Output the [x, y] coordinate of the center of the cell containing the given text.  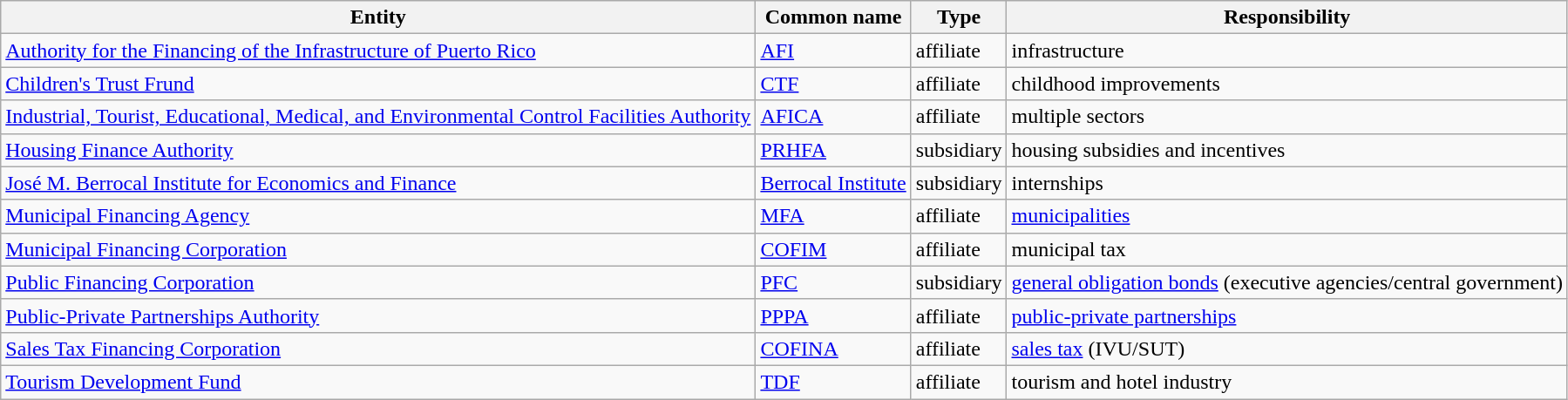
MFA [833, 216]
AFI [833, 51]
Children's Trust Frund [378, 84]
Sales Tax Financing Corporation [378, 349]
Industrial, Tourist, Educational, Medical, and Environmental Control Facilities Authority [378, 117]
general obligation bonds (executive agencies/central government) [1286, 282]
Public Financing Corporation [378, 282]
AFICA [833, 117]
sales tax (IVU/SUT) [1286, 349]
Public-Private Partnerships Authority [378, 315]
Responsibility [1286, 17]
housing subsidies and incentives [1286, 150]
Housing Finance Authority [378, 150]
Berrocal Institute [833, 183]
Tourism Development Fund [378, 382]
municipal tax [1286, 249]
multiple sectors [1286, 117]
José M. Berrocal Institute for Economics and Finance [378, 183]
internships [1286, 183]
Authority for the Financing of the Infrastructure of Puerto Rico [378, 51]
public-private partnerships [1286, 315]
Municipal Financing Agency [378, 216]
Type [959, 17]
municipalities [1286, 216]
childhood improvements [1286, 84]
COFIM [833, 249]
PRHFA [833, 150]
CTF [833, 84]
TDF [833, 382]
infrastructure [1286, 51]
tourism and hotel industry [1286, 382]
PFC [833, 282]
PPPA [833, 315]
Common name [833, 17]
Municipal Financing Corporation [378, 249]
COFINA [833, 349]
Entity [378, 17]
